Detect which cell encompasses the target text, then output its (x, y) center coordinate. 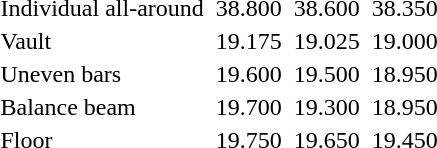
19.500 (326, 74)
19.300 (326, 107)
19.600 (248, 74)
19.025 (326, 41)
19.175 (248, 41)
19.700 (248, 107)
